Locate the cell with the specified text and output its (X, Y) center coordinate. 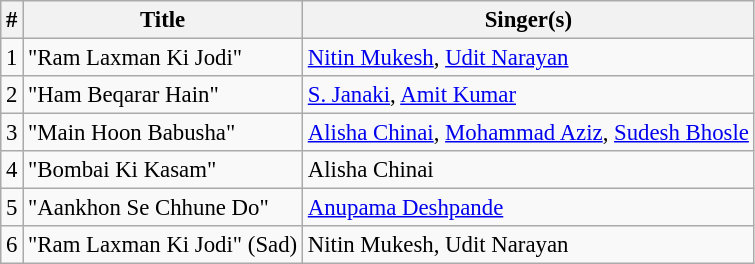
1 (12, 58)
"Ham Beqarar Hain" (163, 95)
Singer(s) (528, 20)
"Ram Laxman Ki Jodi" (Sad) (163, 245)
6 (12, 245)
"Aankhon Se Chhune Do" (163, 208)
# (12, 20)
Anupama Deshpande (528, 208)
4 (12, 170)
"Main Hoon Babusha" (163, 133)
3 (12, 133)
2 (12, 95)
S. Janaki, Amit Kumar (528, 95)
"Bombai Ki Kasam" (163, 170)
Title (163, 20)
Alisha Chinai, Mohammad Aziz, Sudesh Bhosle (528, 133)
"Ram Laxman Ki Jodi" (163, 58)
5 (12, 208)
Alisha Chinai (528, 170)
